Detect which cell encompasses the target text, then output its [x, y] center coordinate. 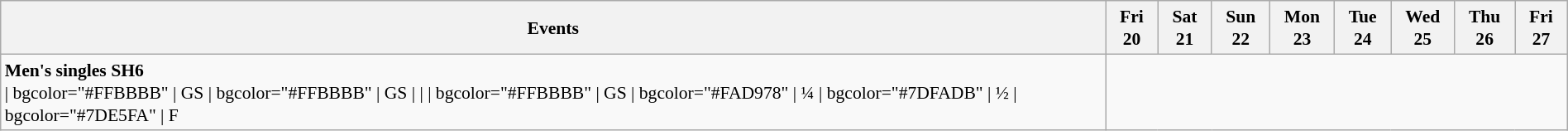
Fri 20 [1131, 27]
Sat 21 [1184, 27]
Mon 23 [1303, 27]
Fri 27 [1542, 27]
Wed 25 [1422, 27]
Events [553, 27]
Thu 26 [1485, 27]
Tue 24 [1363, 27]
Sun 22 [1241, 27]
